Find where the given text appears and provide that cell's center as (X, Y) coordinate. 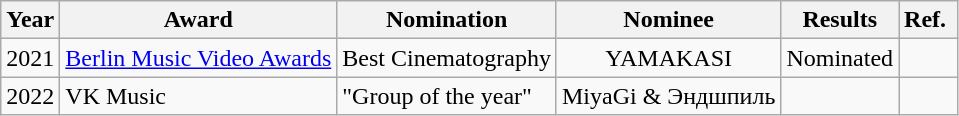
"Group of the year" (447, 96)
Nominated (840, 58)
Nominee (668, 20)
Nomination (447, 20)
Ref. (928, 20)
MiyaGi & Эндшпиль (668, 96)
2021 (30, 58)
Award (198, 20)
Berlin Music Video Awards (198, 58)
Results (840, 20)
Best Cinematography (447, 58)
Year (30, 20)
VK Music (198, 96)
2022 (30, 96)
YAMAKASI (668, 58)
